Return (x, y) of the center of cell containing provided text 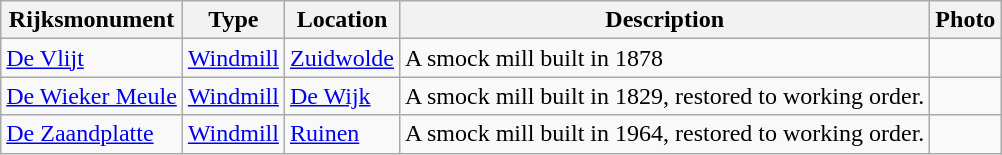
De Wieker Meule (92, 96)
Type (233, 20)
Zuidwolde (342, 58)
A smock mill built in 1878 (664, 58)
De Vlijt (92, 58)
Photo (966, 20)
De Zaandplatte (92, 134)
A smock mill built in 1829, restored to working order. (664, 96)
Rijksmonument (92, 20)
A smock mill built in 1964, restored to working order. (664, 134)
Description (664, 20)
Location (342, 20)
De Wijk (342, 96)
Ruinen (342, 134)
